Determine the (X, Y) coordinate at the center of the cell enclosing the given text.  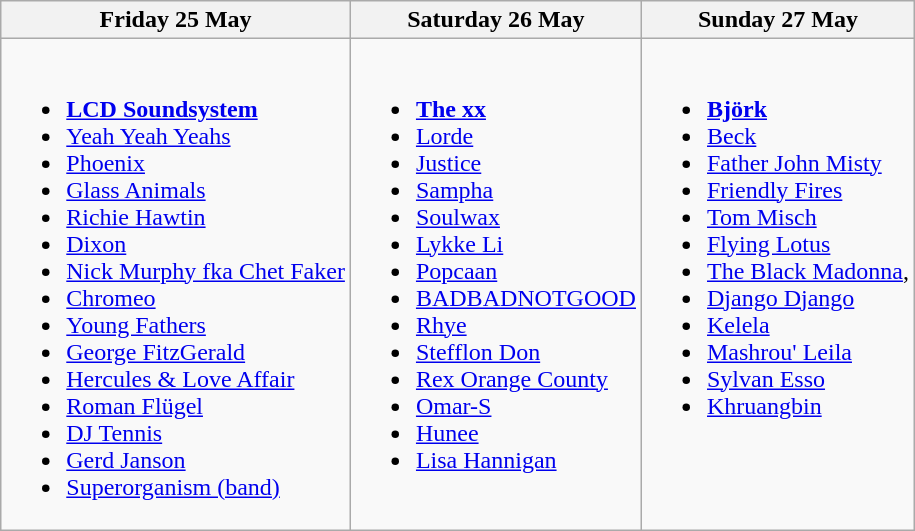
Saturday 26 May (496, 20)
BjörkBeckFather John MistyFriendly FiresTom MischFlying LotusThe Black Madonna,Django DjangoKelelaMashrou' LeilaSylvan EssoKhruangbin (778, 284)
Friday 25 May (176, 20)
Sunday 27 May (778, 20)
The xxLordeJusticeSamphaSoulwaxLykke LiPopcaanBADBADNOTGOODRhyeStefflon DonRex Orange CountyOmar-SHuneeLisa Hannigan (496, 284)
